Determine the [X, Y] coordinate at the center of the cell enclosing the given text.  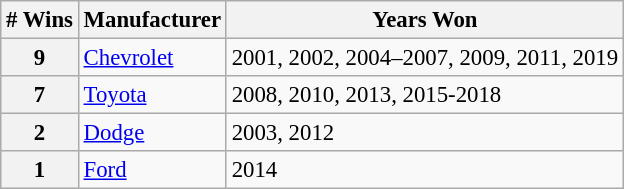
1 [40, 170]
9 [40, 58]
Toyota [152, 95]
7 [40, 95]
2001, 2002, 2004–2007, 2009, 2011, 2019 [424, 58]
Manufacturer [152, 20]
# Wins [40, 20]
2003, 2012 [424, 133]
Years Won [424, 20]
2008, 2010, 2013, 2015-2018 [424, 95]
2014 [424, 170]
Dodge [152, 133]
2 [40, 133]
Chevrolet [152, 58]
Ford [152, 170]
